Pinpoint the cell where the given text exists, returning its [X, Y] midpoint coordinate. 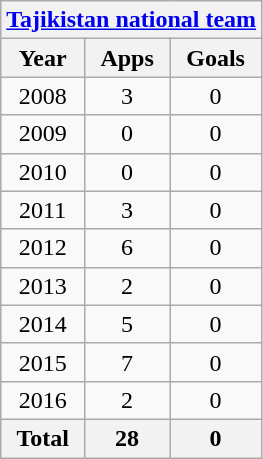
2015 [43, 362]
2010 [43, 172]
7 [128, 362]
28 [128, 438]
Goals [216, 58]
2008 [43, 96]
2014 [43, 324]
2016 [43, 400]
2009 [43, 134]
Tajikistan national team [132, 20]
2012 [43, 248]
Year [43, 58]
Apps [128, 58]
Total [43, 438]
6 [128, 248]
2013 [43, 286]
2011 [43, 210]
5 [128, 324]
